Output the [X, Y] coordinate of the center of the cell containing the given text.  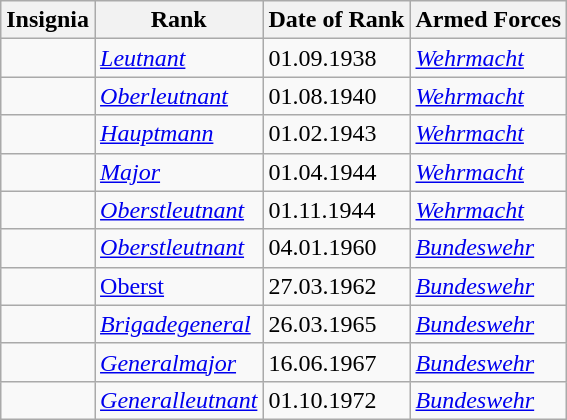
16.06.1967 [336, 362]
Rank [179, 20]
01.11.1944 [336, 210]
Date of Rank [336, 20]
01.09.1938 [336, 58]
27.03.1962 [336, 286]
Insignia [48, 20]
Generalleutnant [179, 400]
01.08.1940 [336, 96]
Major [179, 172]
26.03.1965 [336, 324]
04.01.1960 [336, 248]
Oberst [179, 286]
Oberleutnant [179, 96]
Brigadegeneral [179, 324]
01.02.1943 [336, 134]
01.10.1972 [336, 400]
01.04.1944 [336, 172]
Armed Forces [488, 20]
Hauptmann [179, 134]
Leutnant [179, 58]
Generalmajor [179, 362]
